Output the (X, Y) coordinate of the center of the cell containing the given text.  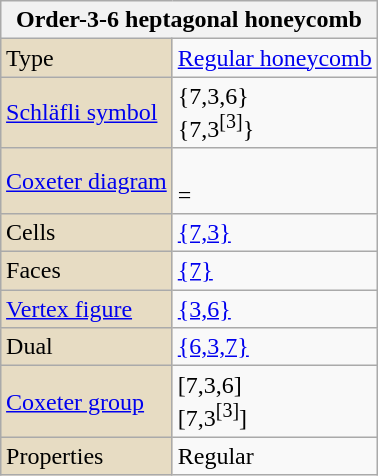
Regular (274, 456)
Regular honeycomb (274, 58)
{7,3,6}{7,3[3]} (274, 113)
{7} (274, 271)
[7,3,6][7,3[3]] (274, 402)
Faces (87, 271)
Coxeter group (87, 402)
Type (87, 58)
Properties (87, 456)
{7,3} (274, 232)
{6,3,7} (274, 347)
{3,6} (274, 309)
Vertex figure (87, 309)
Order-3-6 heptagonal honeycomb (190, 20)
Schläfli symbol (87, 113)
Cells (87, 232)
= (274, 180)
Dual (87, 347)
Coxeter diagram (87, 180)
